Pinpoint the cell where the given text exists, returning its [x, y] midpoint coordinate. 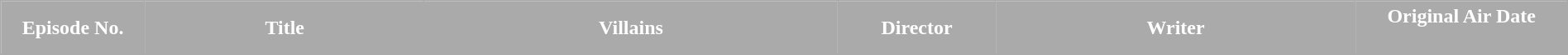
Director [916, 28]
Writer [1176, 28]
Title [284, 28]
Original Air Date [1461, 28]
Episode No. [73, 28]
Villains [631, 28]
